Detect which cell encompasses the target text, then output its (X, Y) center coordinate. 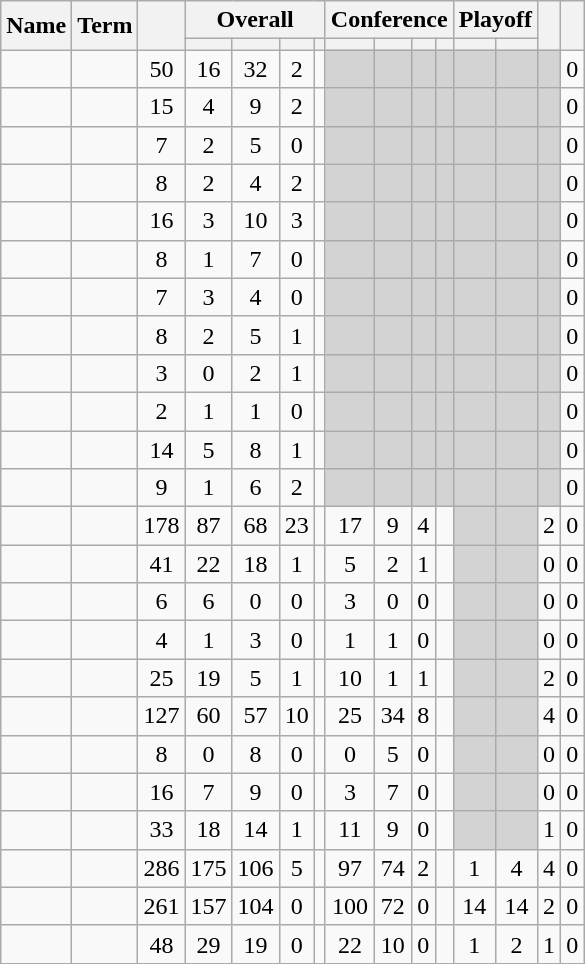
60 (208, 716)
127 (162, 716)
32 (256, 69)
57 (256, 716)
Term (105, 26)
74 (394, 868)
68 (256, 526)
157 (208, 906)
Playoff (495, 20)
11 (350, 830)
87 (208, 526)
50 (162, 69)
261 (162, 906)
72 (394, 906)
29 (208, 944)
15 (162, 107)
175 (208, 868)
33 (162, 830)
97 (350, 868)
104 (256, 906)
178 (162, 526)
17 (350, 526)
Overall (255, 20)
41 (162, 564)
286 (162, 868)
100 (350, 906)
Conference (389, 20)
23 (296, 526)
Name (36, 26)
106 (256, 868)
48 (162, 944)
34 (394, 716)
